Extract the (x, y) coordinate from the center of the cell holding the provided text.  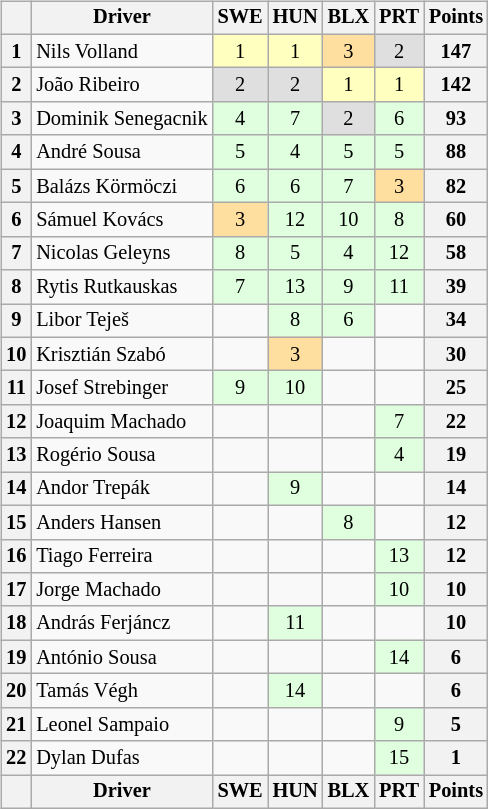
58 (456, 253)
39 (456, 287)
Andor Trepák (122, 489)
16 (16, 556)
András Ferjáncz (122, 623)
93 (456, 119)
Libor Teješ (122, 321)
Nicolas Geleyns (122, 253)
Jorge Machado (122, 590)
147 (456, 51)
88 (456, 152)
Dominik Senegacnik (122, 119)
Balázs Körmöczi (122, 186)
142 (456, 85)
Tiago Ferreira (122, 556)
Tamás Végh (122, 691)
18 (16, 623)
Leonel Sampaio (122, 724)
Josef Strebinger (122, 388)
André Sousa (122, 152)
34 (456, 321)
Krisztián Szabó (122, 354)
21 (16, 724)
Dylan Dufas (122, 758)
Sámuel Kovács (122, 220)
20 (16, 691)
Anders Hansen (122, 522)
82 (456, 186)
João Ribeiro (122, 85)
Joaquim Machado (122, 422)
17 (16, 590)
60 (456, 220)
Nils Volland (122, 51)
Rytis Rutkauskas (122, 287)
25 (456, 388)
António Sousa (122, 657)
Rogério Sousa (122, 455)
30 (456, 354)
